Provide the (x, y) coordinate of the cell's center where the given text is located.  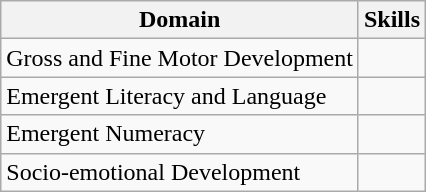
Gross and Fine Motor Development (180, 58)
Skills (392, 20)
Emergent Literacy and Language (180, 96)
Socio-emotional Development (180, 172)
Emergent Numeracy (180, 134)
Domain (180, 20)
